Locate the cell with the specified text and output its (X, Y) center coordinate. 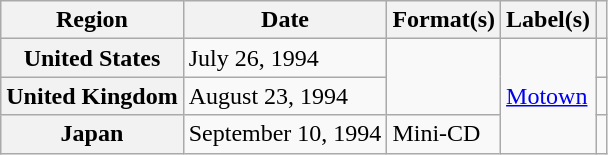
Japan (92, 134)
September 10, 1994 (285, 134)
Motown (548, 96)
Region (92, 20)
Mini-CD (444, 134)
United States (92, 58)
United Kingdom (92, 96)
August 23, 1994 (285, 96)
Format(s) (444, 20)
Date (285, 20)
July 26, 1994 (285, 58)
Label(s) (548, 20)
